Detect which cell encompasses the target text, then output its [x, y] center coordinate. 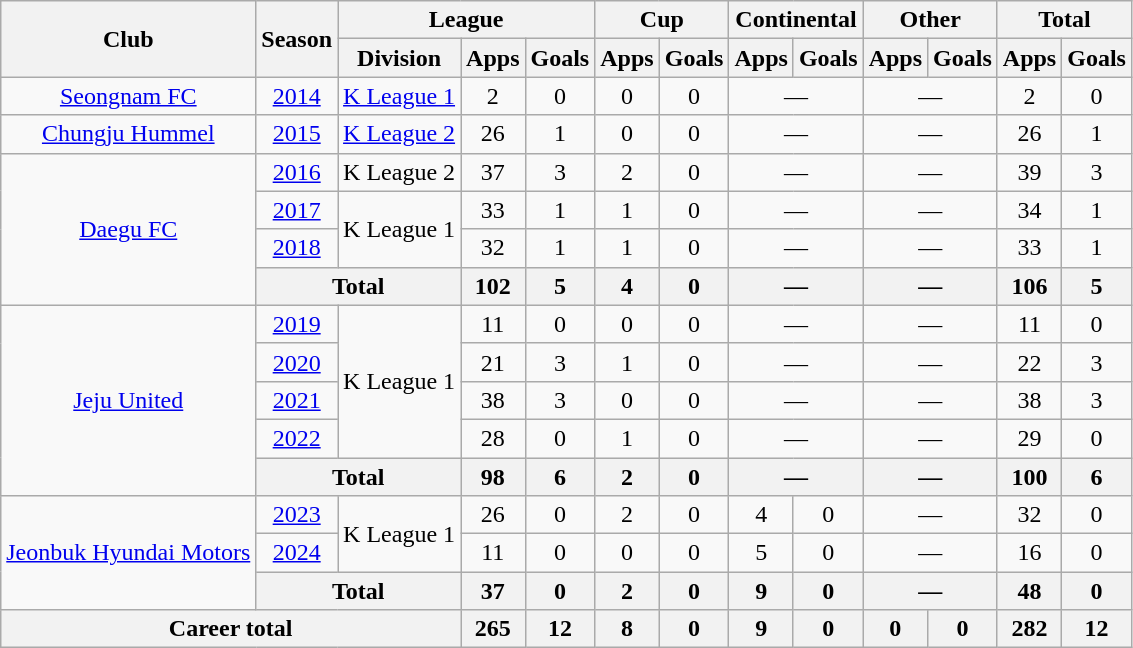
Daegu FC [128, 229]
34 [1029, 210]
2021 [297, 400]
Continental [796, 20]
2019 [297, 324]
28 [493, 438]
100 [1029, 477]
Chungju Hummel [128, 134]
29 [1029, 438]
282 [1029, 629]
2024 [297, 553]
265 [493, 629]
Jeju United [128, 400]
Other [930, 20]
Seongnam FC [128, 96]
Cup [662, 20]
2022 [297, 438]
Division [400, 58]
39 [1029, 172]
2015 [297, 134]
48 [1029, 591]
8 [627, 629]
Club [128, 39]
2018 [297, 248]
2023 [297, 515]
Career total [231, 629]
22 [1029, 362]
Season [297, 39]
98 [493, 477]
21 [493, 362]
2017 [297, 210]
16 [1029, 553]
2016 [297, 172]
106 [1029, 286]
Jeonbuk Hyundai Motors [128, 553]
2014 [297, 96]
League [466, 20]
102 [493, 286]
2020 [297, 362]
